Return the (x, y) coordinate for the center point of the cell that contains the specified text.  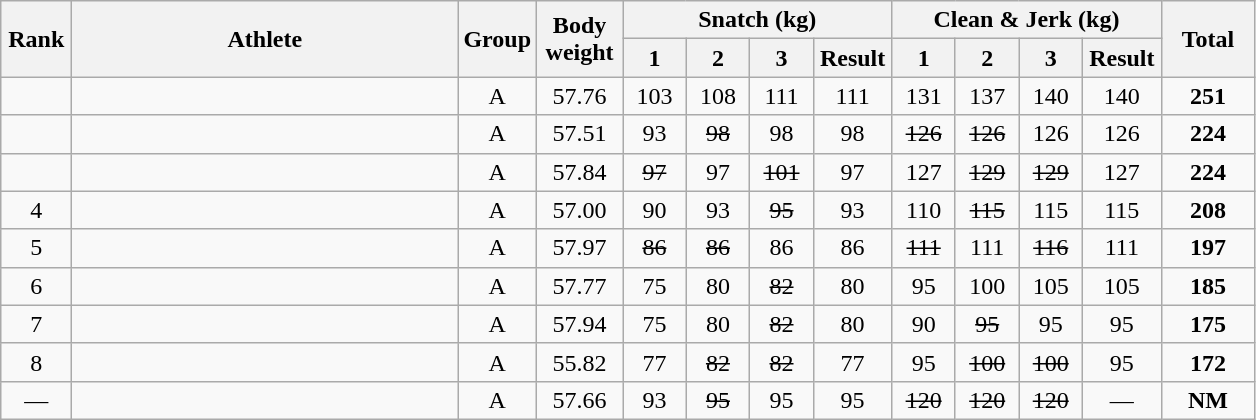
103 (655, 96)
57.84 (580, 172)
185 (1208, 286)
Rank (36, 39)
208 (1208, 210)
131 (924, 96)
Snatch (kg) (758, 20)
57.76 (580, 96)
57.00 (580, 210)
Body weight (580, 39)
6 (36, 286)
57.66 (580, 400)
108 (718, 96)
175 (1208, 324)
57.77 (580, 286)
Clean & Jerk (kg) (1026, 20)
Athlete (265, 39)
251 (1208, 96)
Group (498, 39)
137 (987, 96)
172 (1208, 362)
57.97 (580, 248)
57.94 (580, 324)
57.51 (580, 134)
NM (1208, 400)
116 (1051, 248)
7 (36, 324)
110 (924, 210)
Total (1208, 39)
8 (36, 362)
5 (36, 248)
4 (36, 210)
197 (1208, 248)
101 (782, 172)
55.82 (580, 362)
